Detect which cell encompasses the target text, then output its (x, y) center coordinate. 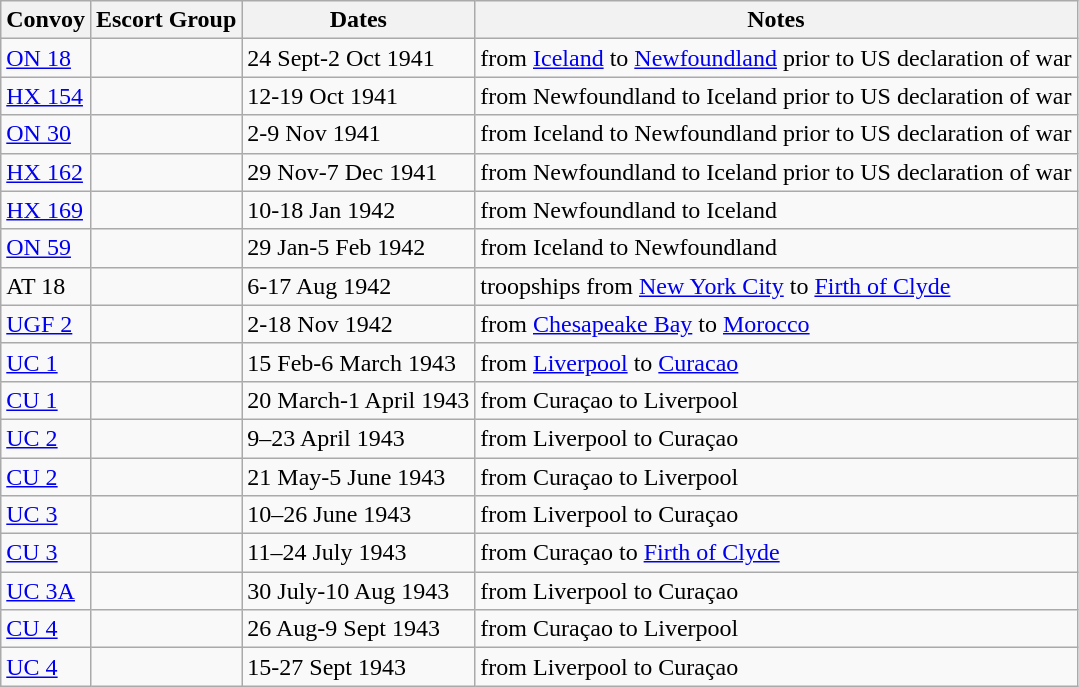
CU 3 (46, 553)
11–24 July 1943 (358, 553)
HX 154 (46, 96)
6-17 Aug 1942 (358, 286)
HX 162 (46, 172)
2-18 Nov 1942 (358, 324)
from Chesapeake Bay to Morocco (776, 324)
9–23 April 1943 (358, 438)
from Iceland to Newfoundland (776, 248)
from Curaçao to Firth of Clyde (776, 553)
ON 30 (46, 134)
UC 2 (46, 438)
29 Jan-5 Feb 1942 (358, 248)
AT 18 (46, 286)
29 Nov-7 Dec 1941 (358, 172)
troopships from New York City to Firth of Clyde (776, 286)
30 July-10 Aug 1943 (358, 591)
UGF 2 (46, 324)
ON 18 (46, 58)
UC 1 (46, 362)
from Newfoundland to Iceland (776, 210)
UC 3 (46, 515)
UC 4 (46, 667)
26 Aug-9 Sept 1943 (358, 629)
21 May-5 June 1943 (358, 477)
24 Sept-2 Oct 1941 (358, 58)
15 Feb-6 March 1943 (358, 362)
10–26 June 1943 (358, 515)
Escort Group (166, 20)
2-9 Nov 1941 (358, 134)
10-18 Jan 1942 (358, 210)
UC 3A (46, 591)
HX 169 (46, 210)
12-19 Oct 1941 (358, 96)
ON 59 (46, 248)
CU 4 (46, 629)
20 March-1 April 1943 (358, 400)
from Liverpool to Curacao (776, 362)
CU 2 (46, 477)
Dates (358, 20)
Convoy (46, 20)
15-27 Sept 1943 (358, 667)
CU 1 (46, 400)
Notes (776, 20)
